Return the [x, y] coordinate for the center point of the cell that contains the specified text.  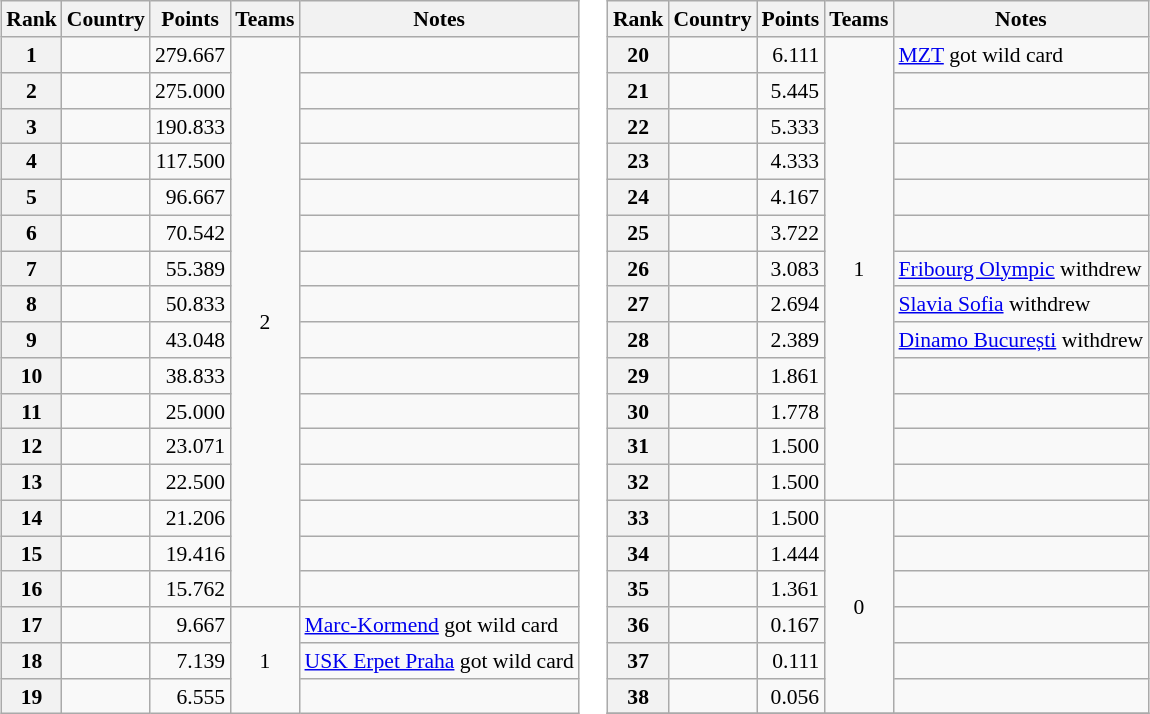
9.667 [190, 625]
6 [32, 233]
2.389 [791, 340]
9 [32, 340]
1.861 [791, 376]
24 [638, 197]
0.056 [791, 696]
4.333 [791, 162]
275.000 [190, 91]
43.048 [190, 340]
32 [638, 482]
1.361 [791, 589]
20 [638, 55]
55.389 [190, 269]
18 [32, 661]
19.416 [190, 554]
3.722 [791, 233]
0 [858, 607]
Fribourg Olympic withdrew [1022, 269]
27 [638, 304]
3 [32, 126]
25 [638, 233]
5.445 [791, 91]
22.500 [190, 482]
38 [638, 696]
38.833 [190, 376]
36 [638, 625]
15.762 [190, 589]
35 [638, 589]
1.444 [791, 554]
2.694 [791, 304]
10 [32, 376]
0.167 [791, 625]
23 [638, 162]
1.778 [791, 411]
279.667 [190, 55]
4.167 [791, 197]
17 [32, 625]
34 [638, 554]
4 [32, 162]
26 [638, 269]
15 [32, 554]
37 [638, 661]
8 [32, 304]
5.333 [791, 126]
14 [32, 518]
3.083 [791, 269]
MZT got wild card [1022, 55]
31 [638, 447]
USK Erpet Praha got wild card [438, 661]
6.555 [190, 696]
21.206 [190, 518]
33 [638, 518]
23.071 [190, 447]
19 [32, 696]
7 [32, 269]
96.667 [190, 197]
6.111 [791, 55]
190.833 [190, 126]
11 [32, 411]
28 [638, 340]
Marc-Kormend got wild card [438, 625]
12 [32, 447]
50.833 [190, 304]
7.139 [190, 661]
13 [32, 482]
Slavia Sofia withdrew [1022, 304]
0.111 [791, 661]
29 [638, 376]
117.500 [190, 162]
5 [32, 197]
21 [638, 91]
16 [32, 589]
70.542 [190, 233]
Dinamo București withdrew [1022, 340]
25.000 [190, 411]
22 [638, 126]
30 [638, 411]
